Search for the cell housing the specified text and yield its (x, y) center coordinate. 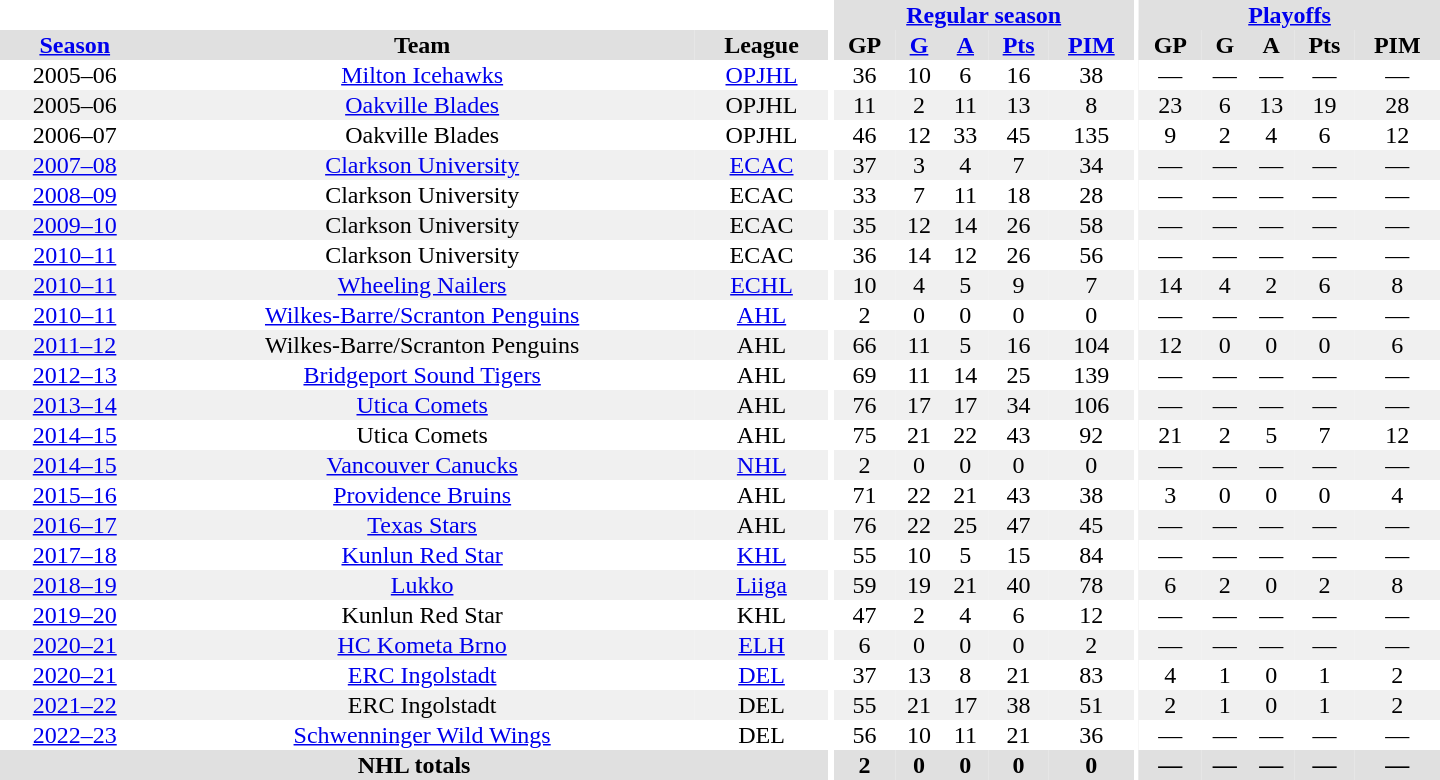
69 (864, 375)
ELH (762, 645)
15 (1019, 555)
40 (1019, 585)
59 (864, 585)
HC Kometa Brno (422, 645)
51 (1092, 705)
139 (1092, 375)
2012–13 (75, 375)
2019–20 (75, 615)
NHL totals (414, 765)
2017–18 (75, 555)
Season (75, 45)
2009–10 (75, 225)
NHL (762, 465)
35 (864, 225)
Lukko (422, 585)
78 (1092, 585)
2013–14 (75, 405)
58 (1092, 225)
Schwenninger Wild Wings (422, 735)
92 (1092, 435)
Providence Bruins (422, 495)
Milton Icehawks (422, 75)
2015–16 (75, 495)
Team (422, 45)
83 (1092, 675)
Liiga (762, 585)
Bridgeport Sound Tigers (422, 375)
Vancouver Canucks (422, 465)
75 (864, 435)
2011–12 (75, 345)
2008–09 (75, 195)
ECHL (762, 285)
2021–22 (75, 705)
League (762, 45)
46 (864, 135)
2022–23 (75, 735)
Wheeling Nailers (422, 285)
2016–17 (75, 525)
Regular season (984, 15)
18 (1019, 195)
84 (1092, 555)
2006–07 (75, 135)
23 (1170, 105)
104 (1092, 345)
Texas Stars (422, 525)
71 (864, 495)
135 (1092, 135)
Playoffs (1290, 15)
2007–08 (75, 165)
66 (864, 345)
106 (1092, 405)
2018–19 (75, 585)
